Determine the [X, Y] coordinate at the center of the cell enclosing the given text.  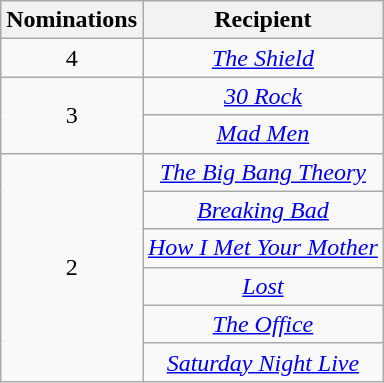
2 [72, 267]
The Shield [262, 58]
Breaking Bad [262, 210]
4 [72, 58]
The Big Bang Theory [262, 172]
Saturday Night Live [262, 362]
Nominations [72, 20]
3 [72, 115]
Mad Men [262, 134]
Recipient [262, 20]
30 Rock [262, 96]
How I Met Your Mother [262, 248]
The Office [262, 324]
Lost [262, 286]
